Search for the cell housing the specified text and yield its [x, y] center coordinate. 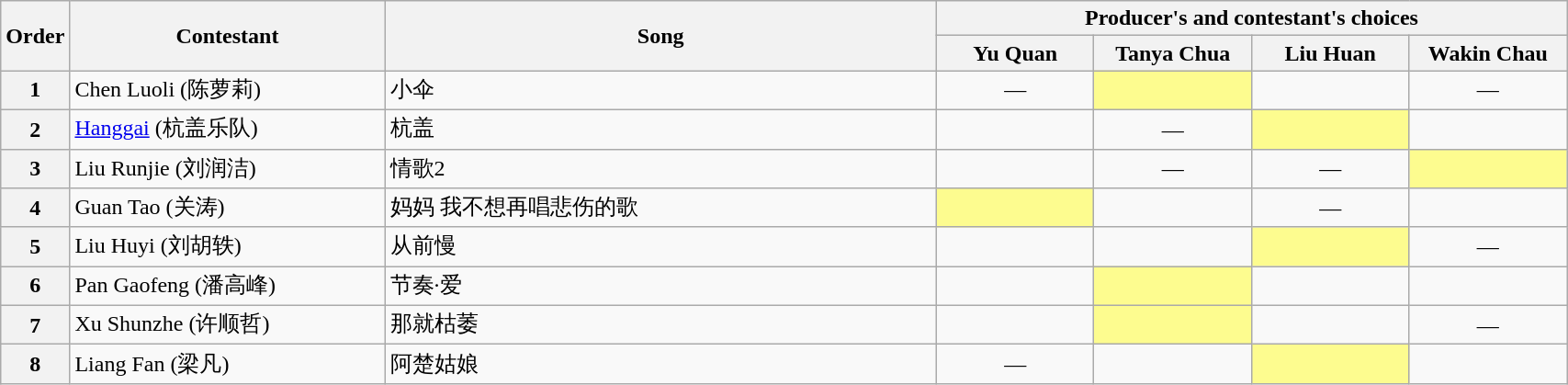
Liang Fan (梁凡) [228, 364]
Pan Gaofeng (潘高峰) [228, 287]
Song [660, 36]
小伞 [660, 90]
Wakin Chau [1488, 53]
5 [35, 246]
Hanggai (杭盖乐队) [228, 129]
8 [35, 364]
杭盖 [660, 129]
Contestant [228, 36]
Chen Luoli (陈萝莉) [228, 90]
Liu Huyi (刘胡轶) [228, 246]
阿楚姑娘 [660, 364]
Yu Quan [1015, 53]
3 [35, 169]
2 [35, 129]
1 [35, 90]
7 [35, 325]
Tanya Chua [1173, 53]
Liu Huan [1330, 53]
妈妈 我不想再唱悲伤的歌 [660, 208]
那就枯萎 [660, 325]
6 [35, 287]
Producer's and contestant's choices [1251, 18]
Xu Shunzhe (许顺哲) [228, 325]
4 [35, 208]
从前慢 [660, 246]
Liu Runjie (刘润洁) [228, 169]
Order [35, 36]
Guan Tao (关涛) [228, 208]
情歌2 [660, 169]
节奏·爱 [660, 287]
